From the cell containing the given text, extract its center point as [x, y] coordinate. 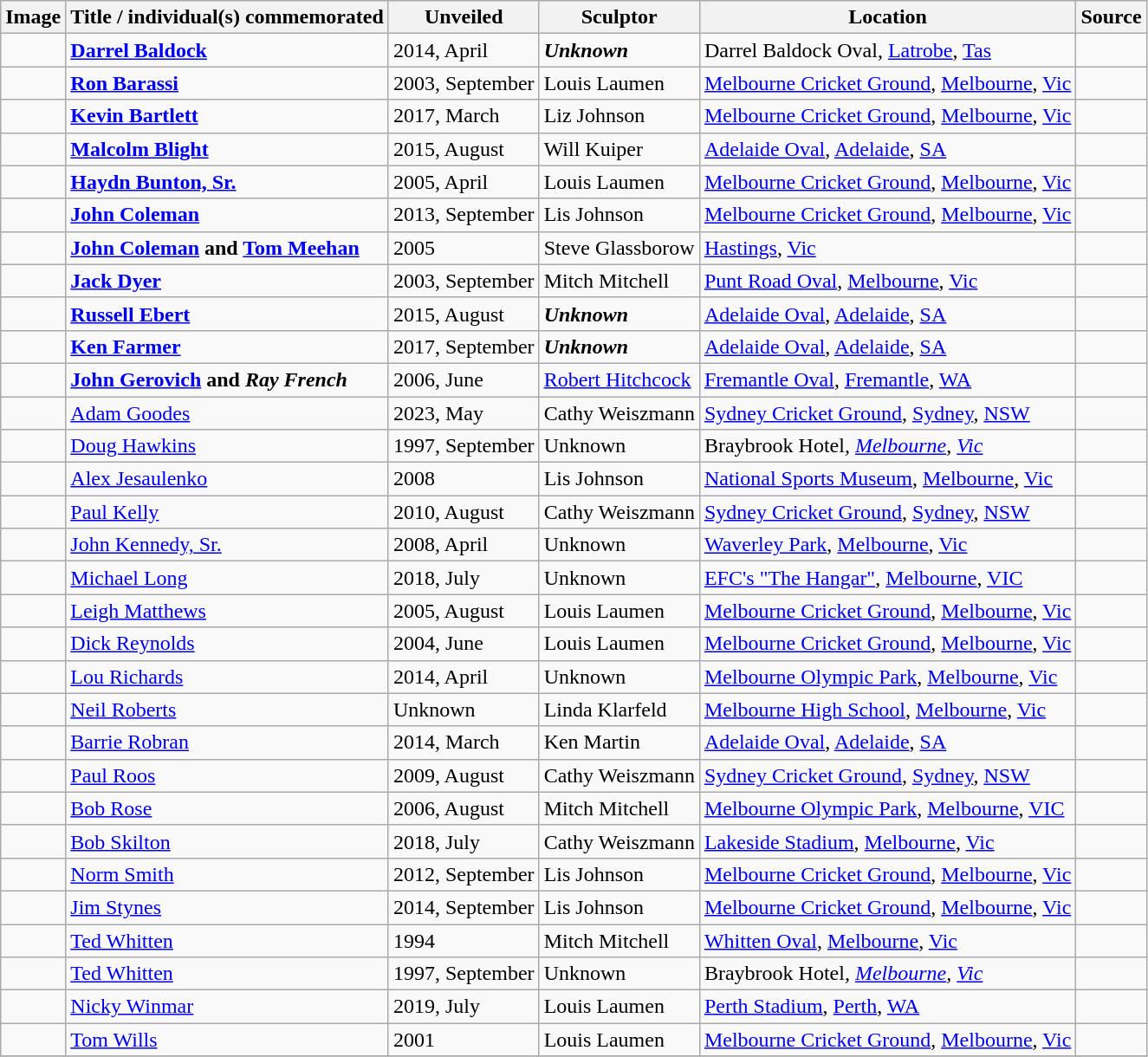
Lou Richards [227, 677]
Jim Stynes [227, 907]
Leigh Matthews [227, 611]
Perth Stadium, Perth, WA [887, 1007]
National Sports Museum, Melbourne, Vic [887, 479]
Barrie Robran [227, 742]
Unveiled [464, 17]
Russell Ebert [227, 314]
Tom Wills [227, 1040]
John Gerovich and Ray French [227, 379]
EFC's "The Hangar", Melbourne, VIC [887, 578]
Michael Long [227, 578]
John Kennedy, Sr. [227, 545]
1994 [464, 940]
Melbourne Olympic Park, Melbourne, VIC [887, 808]
John Coleman [227, 215]
2005, August [464, 611]
Liz Johnson [619, 116]
Melbourne Olympic Park, Melbourne, Vic [887, 677]
Ken Martin [619, 742]
2017, September [464, 347]
2005, April [464, 182]
2009, August [464, 775]
Darrel Baldock Oval, Latrobe, Tas [887, 50]
Bob Rose [227, 808]
Alex Jesaulenko [227, 479]
Nicky Winmar [227, 1007]
Linda Klarfeld [619, 710]
2023, May [464, 413]
Melbourne High School, Melbourne, Vic [887, 710]
Location [887, 17]
2004, June [464, 644]
2019, July [464, 1007]
Robert Hitchcock [619, 379]
Will Kuiper [619, 149]
2005 [464, 248]
Norm Smith [227, 874]
Bob Skilton [227, 841]
Punt Road Oval, Melbourne, Vic [887, 281]
2014, March [464, 742]
Malcolm Blight [227, 149]
2017, March [464, 116]
Title / individual(s) commemorated [227, 17]
Lakeside Stadium, Melbourne, Vic [887, 841]
Jack Dyer [227, 281]
2013, September [464, 215]
Waverley Park, Melbourne, Vic [887, 545]
Kevin Bartlett [227, 116]
Source [1111, 17]
John Coleman and Tom Meehan [227, 248]
2008, April [464, 545]
Ken Farmer [227, 347]
Hastings, Vic [887, 248]
Fremantle Oval, Fremantle, WA [887, 379]
Ron Barassi [227, 83]
Paul Roos [227, 775]
2010, August [464, 512]
2001 [464, 1040]
Steve Glassborow [619, 248]
Darrel Baldock [227, 50]
2006, June [464, 379]
2008 [464, 479]
Paul Kelly [227, 512]
Haydn Bunton, Sr. [227, 182]
2014, September [464, 907]
2006, August [464, 808]
Adam Goodes [227, 413]
Neil Roberts [227, 710]
Sculptor [619, 17]
Image [33, 17]
2012, September [464, 874]
Dick Reynolds [227, 644]
Whitten Oval, Melbourne, Vic [887, 940]
Doug Hawkins [227, 446]
